Extract the [X, Y] coordinate from the center of the cell holding the provided text.  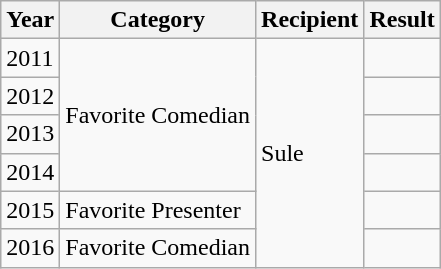
Recipient [310, 20]
2013 [30, 134]
Year [30, 20]
2011 [30, 58]
2016 [30, 248]
Category [158, 20]
Result [402, 20]
2014 [30, 172]
Sule [310, 153]
Favorite Presenter [158, 210]
2012 [30, 96]
2015 [30, 210]
